Capture the cell that displays the provided text and extract its (X, Y) central coordinate. 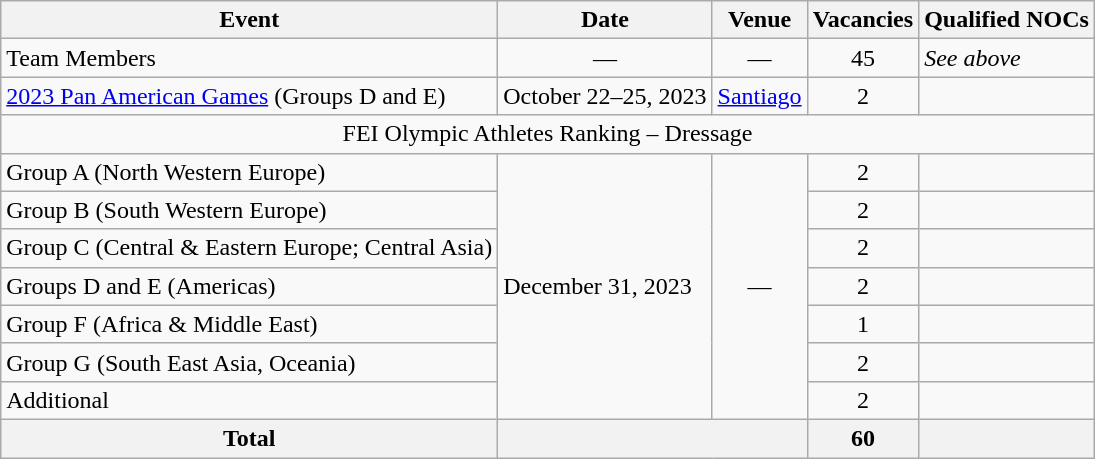
Group G (South East Asia, Oceania) (250, 362)
2023 Pan American Games (Groups D and E) (250, 96)
Group C (Central & Eastern Europe; Central Asia) (250, 248)
See above (1007, 58)
Group B (South Western Europe) (250, 210)
Group A (North Western Europe) (250, 172)
Santiago (760, 96)
60 (863, 438)
December 31, 2023 (605, 286)
Venue (760, 20)
Total (250, 438)
Event (250, 20)
Groups D and E (Americas) (250, 286)
FEI Olympic Athletes Ranking – Dressage (548, 134)
October 22–25, 2023 (605, 96)
Qualified NOCs (1007, 20)
Date (605, 20)
Additional (250, 400)
Team Members (250, 58)
Vacancies (863, 20)
Group F (Africa & Middle East) (250, 324)
1 (863, 324)
45 (863, 58)
